Output the [X, Y] coordinate of the center of the cell containing the given text.  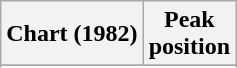
Chart (1982) [72, 34]
Peakposition [189, 34]
